For the text-containing cell, return its midpoint in [X, Y] coordinate format. 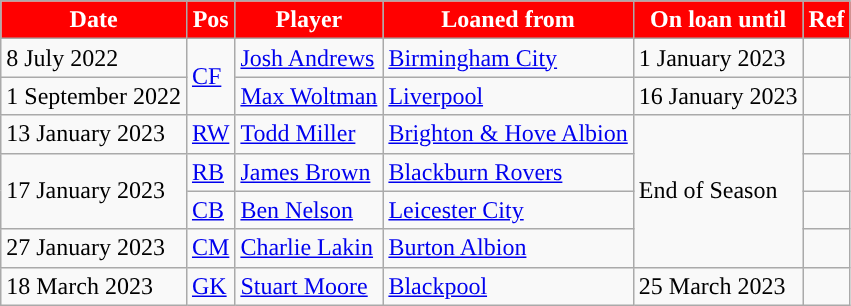
On loan until [718, 20]
CF [210, 77]
End of Season [718, 191]
1 January 2023 [718, 58]
Ref [826, 20]
RB [210, 172]
13 January 2023 [94, 134]
Stuart Moore [309, 286]
Josh Andrews [309, 58]
Burton Albion [508, 248]
8 July 2022 [94, 58]
Max Woltman [309, 96]
27 January 2023 [94, 248]
GK [210, 286]
18 March 2023 [94, 286]
Pos [210, 20]
Liverpool [508, 96]
Date [94, 20]
CB [210, 210]
Leicester City [508, 210]
Todd Miller [309, 134]
Player [309, 20]
RW [210, 134]
25 March 2023 [718, 286]
16 January 2023 [718, 96]
17 January 2023 [94, 191]
CM [210, 248]
Birmingham City [508, 58]
Brighton & Hove Albion [508, 134]
1 September 2022 [94, 96]
James Brown [309, 172]
Blackpool [508, 286]
Blackburn Rovers [508, 172]
Ben Nelson [309, 210]
Charlie Lakin [309, 248]
Loaned from [508, 20]
